Find where the given text appears and provide that cell's center as (x, y) coordinate. 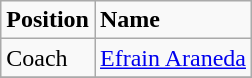
Coach (48, 58)
Efrain Araneda (172, 58)
Position (48, 20)
Name (172, 20)
